For the text-containing cell, return its midpoint in (X, Y) coordinate format. 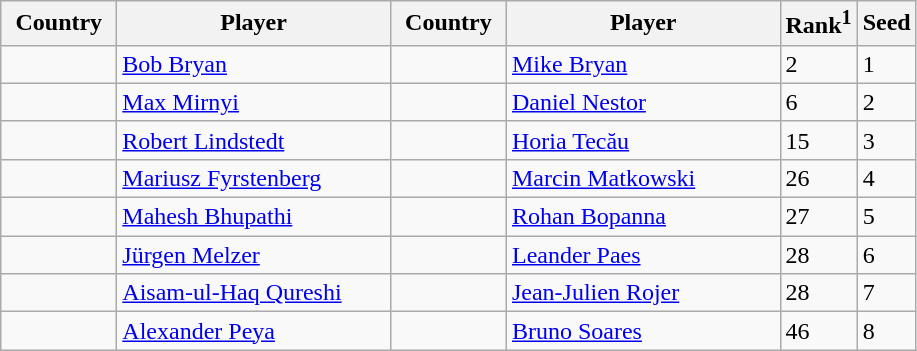
Aisam-ul-Haq Qureshi (254, 293)
Mahesh Bhupathi (254, 217)
Jürgen Melzer (254, 255)
8 (886, 331)
Seed (886, 24)
1 (886, 64)
Bruno Soares (643, 331)
Bob Bryan (254, 64)
26 (818, 178)
Alexander Peya (254, 331)
Leander Paes (643, 255)
Robert Lindstedt (254, 140)
Marcin Matkowski (643, 178)
27 (818, 217)
Max Mirnyi (254, 102)
Daniel Nestor (643, 102)
4 (886, 178)
46 (818, 331)
15 (818, 140)
Mike Bryan (643, 64)
Rohan Bopanna (643, 217)
7 (886, 293)
Horia Tecău (643, 140)
Jean-Julien Rojer (643, 293)
Mariusz Fyrstenberg (254, 178)
Rank1 (818, 24)
3 (886, 140)
5 (886, 217)
